Search for the cell housing the specified text and yield its [X, Y] center coordinate. 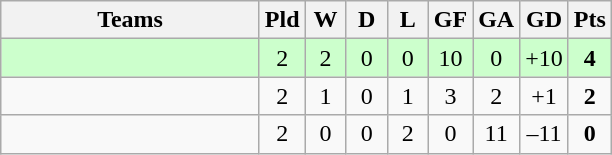
4 [590, 58]
Pts [590, 20]
GD [544, 20]
+10 [544, 58]
Teams [130, 20]
Pld [282, 20]
+1 [544, 96]
D [366, 20]
3 [450, 96]
L [408, 20]
GF [450, 20]
10 [450, 58]
–11 [544, 134]
GA [496, 20]
W [326, 20]
11 [496, 134]
